Detect which cell encompasses the target text, then output its [X, Y] center coordinate. 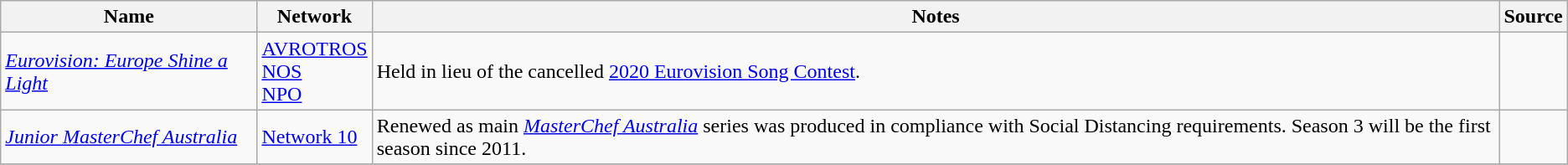
Notes [936, 17]
Name [129, 17]
Network [315, 17]
Junior MasterChef Australia [129, 137]
AVROTROSNOSNPO [315, 71]
Held in lieu of the cancelled 2020 Eurovision Song Contest. [936, 71]
Network 10 [315, 137]
Eurovision: Europe Shine a Light [129, 71]
Source [1533, 17]
